Locate the cell with the specified text and output its [x, y] center coordinate. 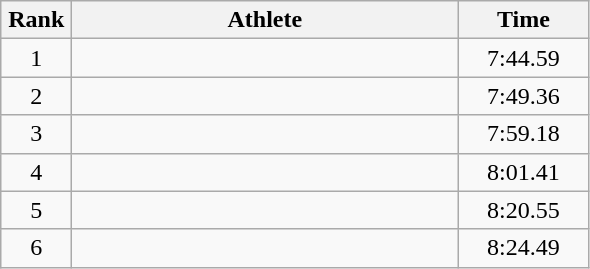
3 [36, 134]
Time [524, 20]
Rank [36, 20]
5 [36, 210]
8:24.49 [524, 248]
1 [36, 58]
6 [36, 248]
7:59.18 [524, 134]
8:20.55 [524, 210]
Athlete [265, 20]
4 [36, 172]
8:01.41 [524, 172]
7:49.36 [524, 96]
7:44.59 [524, 58]
2 [36, 96]
